Return the (x, y) coordinate for the center point of the cell that contains the specified text.  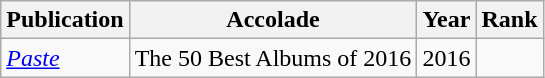
Paste (65, 58)
The 50 Best Albums of 2016 (273, 58)
2016 (446, 58)
Rank (510, 20)
Year (446, 20)
Accolade (273, 20)
Publication (65, 20)
